Locate the cell with the specified text and output its [X, Y] center coordinate. 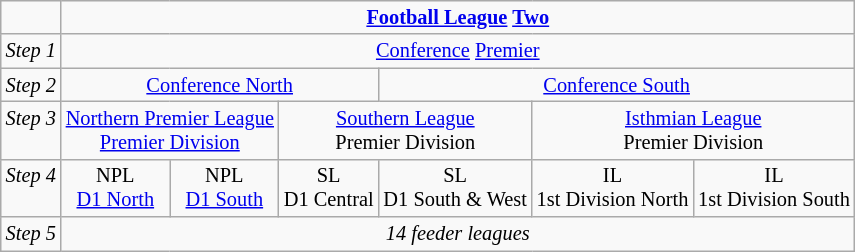
IL1st Division South [774, 188]
Northern Premier LeaguePremier Division [170, 130]
Isthmian LeaguePremier Division [694, 130]
SLD1 Central [329, 188]
Football League Two [458, 17]
Step 2 [31, 85]
Conference Premier [458, 51]
Step 3 [31, 130]
NPLD1 South [224, 188]
14 feeder leagues [458, 234]
Step 1 [31, 51]
Step 5 [31, 234]
IL1st Division North [612, 188]
SLD1 South & West [456, 188]
Southern LeaguePremier Division [406, 130]
Step 4 [31, 188]
Conference South [617, 85]
Conference North [220, 85]
NPLD1 North [116, 188]
